Return the [x, y] coordinate for the center point of the cell that contains the specified text.  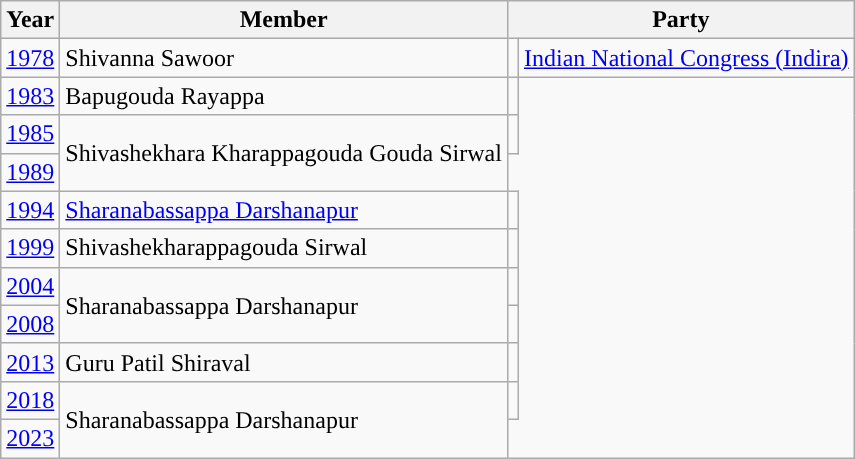
1999 [30, 248]
Shivashekharappagouda Sirwal [284, 248]
Member [284, 20]
2008 [30, 324]
Indian National Congress (Indira) [686, 58]
2013 [30, 362]
1994 [30, 210]
2023 [30, 438]
Bapugouda Rayappa [284, 96]
Party [680, 20]
Shivashekhara Kharappagouda Gouda Sirwal [284, 153]
Guru Patil Shiraval [284, 362]
2004 [30, 286]
1989 [30, 172]
1978 [30, 58]
2018 [30, 400]
1983 [30, 96]
Shivanna Sawoor [284, 58]
1985 [30, 134]
Year [30, 20]
